Provide the [x, y] coordinate of the cell's center where the given text is located.  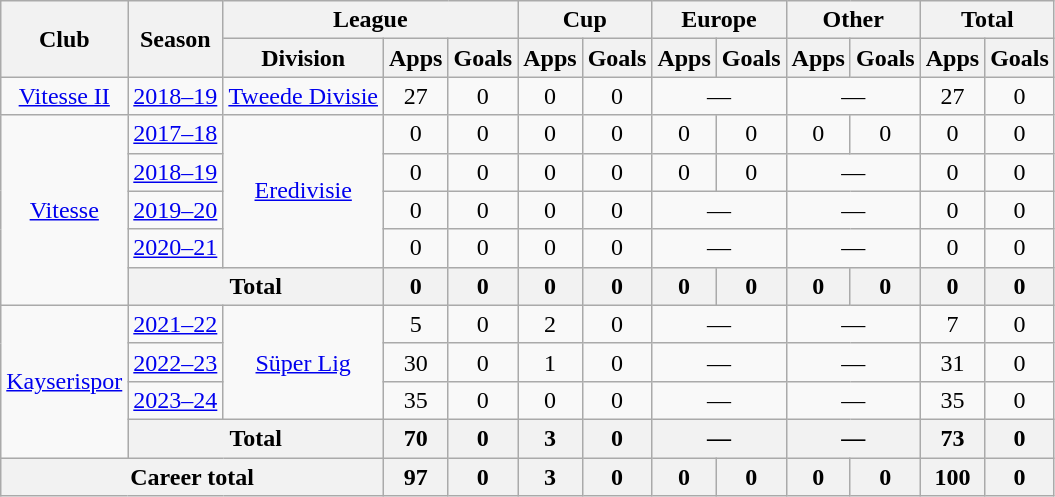
97 [416, 477]
Süper Lig [304, 362]
2022–23 [176, 362]
7 [952, 324]
Kayserispor [64, 381]
100 [952, 477]
2020–21 [176, 248]
5 [416, 324]
2017–18 [176, 134]
Vitesse II [64, 96]
Cup [585, 20]
Division [304, 58]
Vitesse [64, 210]
2023–24 [176, 400]
Eredivisie [304, 191]
70 [416, 438]
Other [853, 20]
2019–20 [176, 210]
Season [176, 39]
Europe [719, 20]
Career total [192, 477]
31 [952, 362]
1 [550, 362]
30 [416, 362]
League [370, 20]
Club [64, 39]
73 [952, 438]
Tweede Divisie [304, 96]
2 [550, 324]
2021–22 [176, 324]
